Detect which cell encompasses the target text, then output its (X, Y) center coordinate. 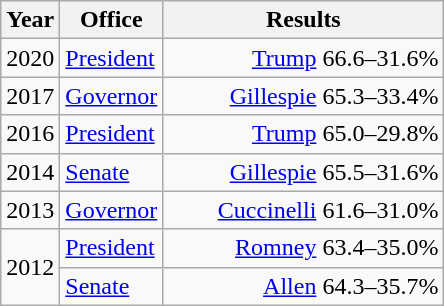
Office (112, 20)
2012 (30, 267)
Gillespie 65.5–31.6% (304, 172)
2013 (30, 210)
Year (30, 20)
Allen 64.3–35.7% (304, 286)
Results (304, 20)
Romney 63.4–35.0% (304, 248)
Gillespie 65.3–33.4% (304, 96)
2020 (30, 58)
Cuccinelli 61.6–31.0% (304, 210)
2014 (30, 172)
2017 (30, 96)
Trump 66.6–31.6% (304, 58)
2016 (30, 134)
Trump 65.0–29.8% (304, 134)
